Locate the cell with the specified text and output its (x, y) center coordinate. 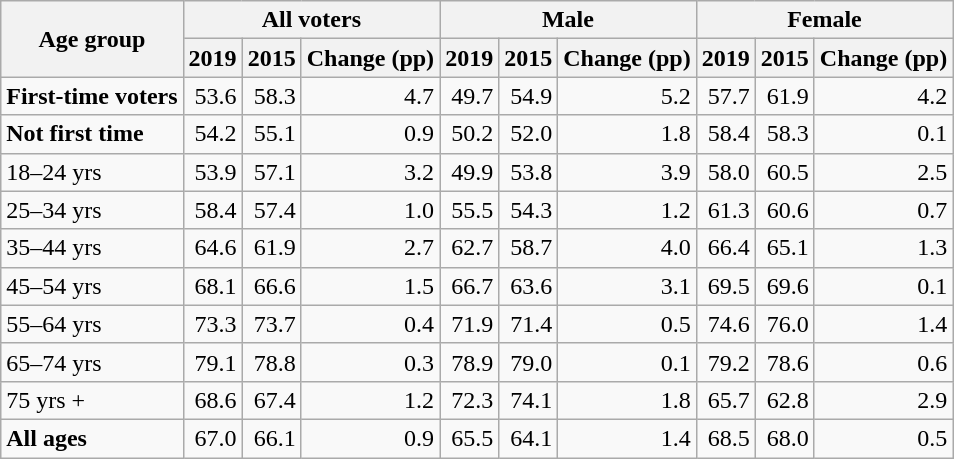
0.6 (883, 362)
35–44 yrs (92, 248)
71.4 (528, 324)
3.9 (627, 172)
63.6 (528, 286)
75 yrs + (92, 400)
65.5 (470, 438)
54.9 (528, 96)
69.6 (784, 286)
57.4 (272, 210)
54.3 (528, 210)
64.6 (212, 248)
78.6 (784, 362)
55.1 (272, 134)
66.1 (272, 438)
53.8 (528, 172)
62.8 (784, 400)
61.3 (726, 210)
78.9 (470, 362)
Male (568, 20)
1.5 (370, 286)
49.9 (470, 172)
68.1 (212, 286)
73.3 (212, 324)
60.5 (784, 172)
60.6 (784, 210)
66.6 (272, 286)
76.0 (784, 324)
3.2 (370, 172)
66.4 (726, 248)
68.5 (726, 438)
2.9 (883, 400)
4.0 (627, 248)
25–34 yrs (92, 210)
74.6 (726, 324)
50.2 (470, 134)
57.1 (272, 172)
65.7 (726, 400)
3.1 (627, 286)
65.1 (784, 248)
0.4 (370, 324)
0.7 (883, 210)
68.6 (212, 400)
Not first time (92, 134)
78.8 (272, 362)
55.5 (470, 210)
First-time voters (92, 96)
55–64 yrs (92, 324)
18–24 yrs (92, 172)
1.3 (883, 248)
64.1 (528, 438)
74.1 (528, 400)
53.9 (212, 172)
73.7 (272, 324)
58.7 (528, 248)
65–74 yrs (92, 362)
62.7 (470, 248)
4.2 (883, 96)
54.2 (212, 134)
2.5 (883, 172)
1.0 (370, 210)
53.6 (212, 96)
Age group (92, 39)
4.7 (370, 96)
49.7 (470, 96)
79.2 (726, 362)
Female (824, 20)
0.3 (370, 362)
79.1 (212, 362)
All voters (312, 20)
71.9 (470, 324)
69.5 (726, 286)
5.2 (627, 96)
66.7 (470, 286)
67.4 (272, 400)
All ages (92, 438)
57.7 (726, 96)
2.7 (370, 248)
45–54 yrs (92, 286)
72.3 (470, 400)
68.0 (784, 438)
52.0 (528, 134)
67.0 (212, 438)
79.0 (528, 362)
58.0 (726, 172)
